Identify which cell holds the provided text, then report its [x, y] central coordinate. 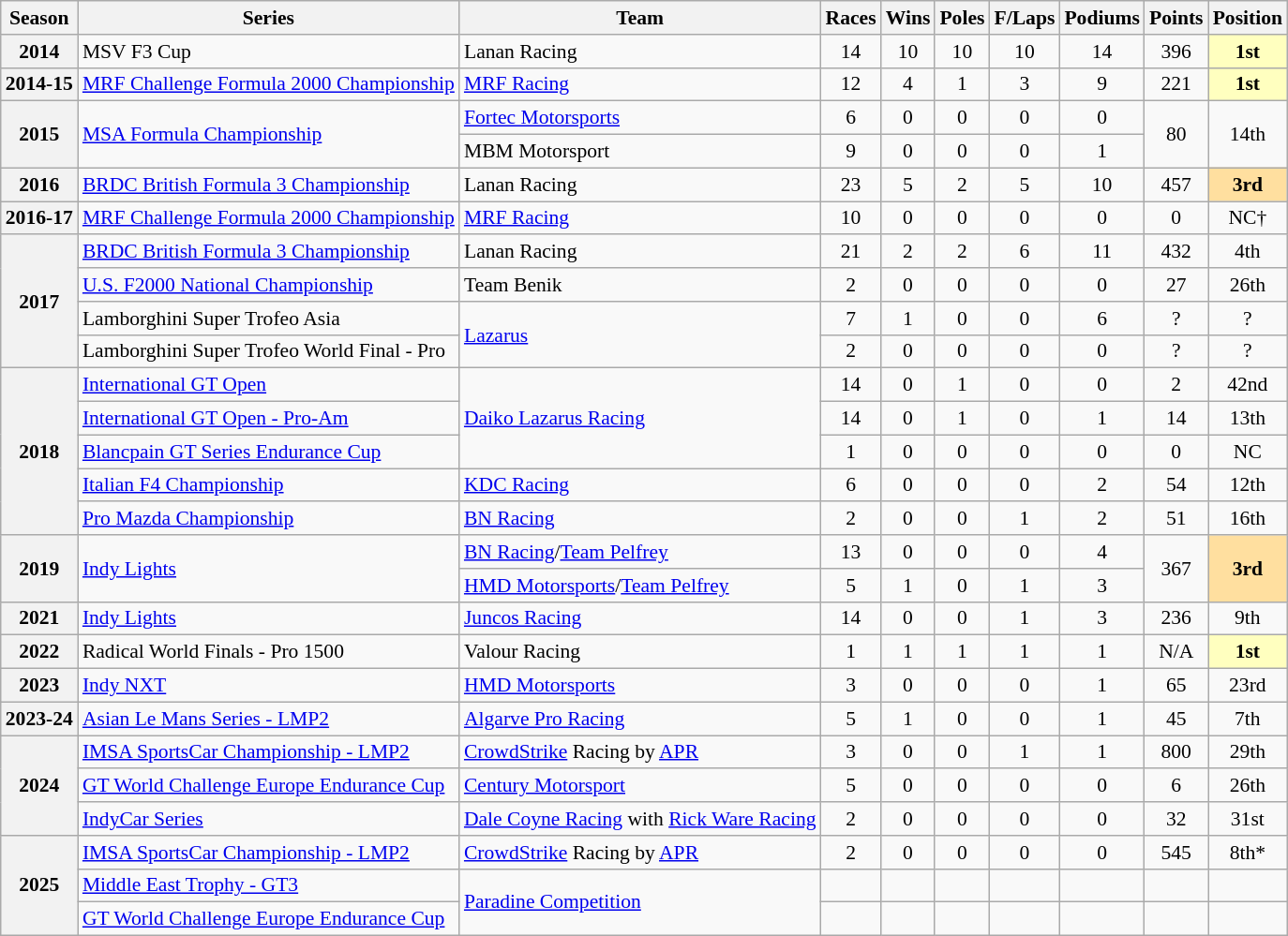
KDC Racing [640, 485]
Italian F4 Championship [268, 485]
2016 [39, 185]
4th [1248, 252]
Blancpain GT Series Endurance Cup [268, 452]
31st [1248, 819]
2023-24 [39, 719]
2014-15 [39, 84]
27 [1176, 285]
BN Racing/Team Pelfrey [640, 552]
Daiko Lazarus Racing [640, 418]
Points [1176, 18]
Century Motorsport [640, 786]
42nd [1248, 385]
457 [1176, 185]
65 [1176, 686]
Juncos Racing [640, 618]
8th* [1248, 853]
International GT Open - Pro-Am [268, 419]
MBM Motorsport [640, 152]
Lazarus [640, 335]
Series [268, 18]
Poles [962, 18]
236 [1176, 618]
Season [39, 18]
HMD Motorsports/Team Pelfrey [640, 586]
7th [1248, 719]
221 [1176, 84]
HMD Motorsports [640, 686]
2022 [39, 652]
54 [1176, 485]
Fortec Motorsports [640, 118]
Team Benik [640, 285]
2017 [39, 302]
2018 [39, 452]
21 [851, 252]
29th [1248, 752]
BN Racing [640, 519]
Pro Mazda Championship [268, 519]
2014 [39, 52]
9th [1248, 618]
NC [1248, 452]
Position [1248, 18]
432 [1176, 252]
Asian Le Mans Series - LMP2 [268, 719]
F/Laps [1024, 18]
Radical World Finals - Pro 1500 [268, 652]
2015 [39, 135]
Indy NXT [268, 686]
Middle East Trophy - GT3 [268, 885]
Paradine Competition [640, 901]
2024 [39, 785]
396 [1176, 52]
2016-17 [39, 218]
2023 [39, 686]
16th [1248, 519]
Lamborghini Super Trofeo World Final - Pro [268, 351]
7 [851, 319]
80 [1176, 135]
12th [1248, 485]
Races [851, 18]
N/A [1176, 652]
Team [640, 18]
International GT Open [268, 385]
14th [1248, 135]
545 [1176, 853]
Valour Racing [640, 652]
2019 [39, 568]
NC† [1248, 218]
13 [851, 552]
Wins [908, 18]
Podiums [1102, 18]
Algarve Pro Racing [640, 719]
U.S. F2000 National Championship [268, 285]
12 [851, 84]
800 [1176, 752]
13th [1248, 419]
11 [1102, 252]
45 [1176, 719]
IndyCar Series [268, 819]
MSA Formula Championship [268, 135]
23rd [1248, 686]
MSV F3 Cup [268, 52]
2021 [39, 618]
32 [1176, 819]
51 [1176, 519]
Lamborghini Super Trofeo Asia [268, 319]
23 [851, 185]
Dale Coyne Racing with Rick Ware Racing [640, 819]
2025 [39, 886]
367 [1176, 568]
